Scan for the cell matching the given text and deliver its [x, y] coordinate at center. 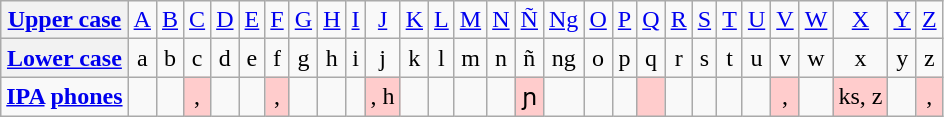
Ng [563, 20]
f [277, 58]
ñ [529, 58]
C [198, 20]
G [303, 20]
H [332, 20]
W [816, 20]
N [501, 20]
p [624, 58]
Y [902, 20]
ks, z [860, 97]
, h [382, 97]
A [142, 20]
ng [563, 58]
Z [929, 20]
n [501, 58]
y [902, 58]
d [225, 58]
IPA phones [64, 97]
B [170, 20]
T [730, 20]
b [170, 58]
O [598, 20]
u [756, 58]
h [332, 58]
D [225, 20]
F [277, 20]
j [382, 58]
o [598, 58]
i [356, 58]
r [678, 58]
J [382, 20]
X [860, 20]
g [303, 58]
ɲ [529, 97]
V [785, 20]
Q [651, 20]
P [624, 20]
m [470, 58]
e [252, 58]
w [816, 58]
x [860, 58]
L [442, 20]
M [470, 20]
Ñ [529, 20]
Lower case [64, 58]
l [442, 58]
I [356, 20]
R [678, 20]
c [198, 58]
t [730, 58]
q [651, 58]
a [142, 58]
s [704, 58]
S [704, 20]
E [252, 20]
v [785, 58]
K [414, 20]
U [756, 20]
Upper case [64, 20]
z [929, 58]
k [414, 58]
